Scan for the cell matching the given text and deliver its (X, Y) coordinate at center. 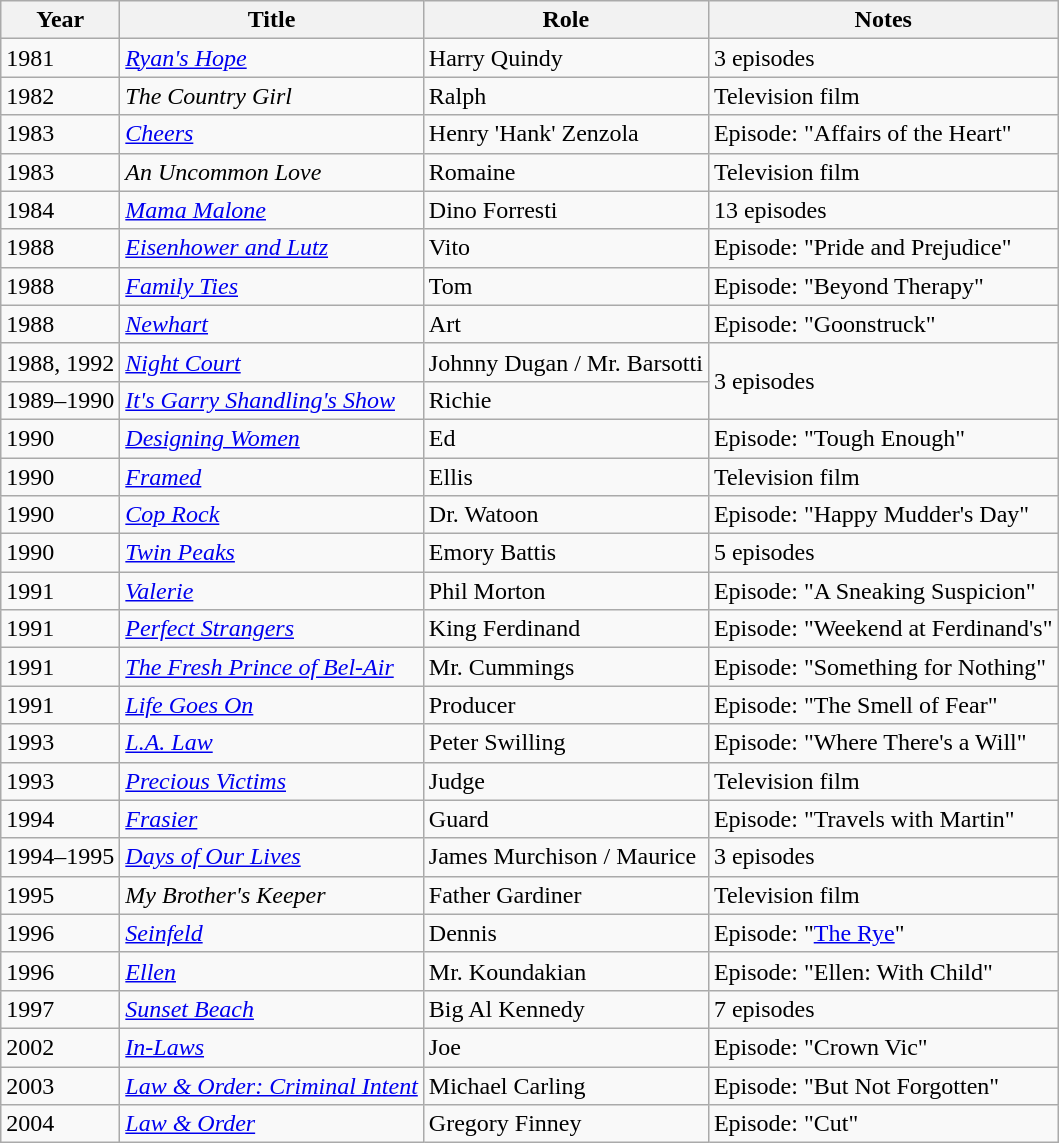
Episode: "The Rye" (883, 933)
Emory Battis (566, 553)
In-Laws (272, 1047)
Days of Our Lives (272, 857)
Dino Forresti (566, 210)
Mama Malone (272, 210)
2003 (60, 1085)
Ralph (566, 96)
Life Goes On (272, 705)
Ellis (566, 477)
Frasier (272, 819)
Phil Morton (566, 591)
1995 (60, 895)
Gregory Finney (566, 1124)
1994 (60, 819)
Valerie (272, 591)
Cheers (272, 134)
1997 (60, 1009)
Episode: "Crown Vic" (883, 1047)
My Brother's Keeper (272, 895)
Episode: "Travels with Martin" (883, 819)
Sunset Beach (272, 1009)
Ryan's Hope (272, 58)
The Country Girl (272, 96)
Harry Quindy (566, 58)
1982 (60, 96)
Henry 'Hank' Zenzola (566, 134)
Dennis (566, 933)
Eisenhower and Lutz (272, 248)
Seinfeld (272, 933)
Joe (566, 1047)
Newhart (272, 324)
L.A. Law (272, 743)
1981 (60, 58)
Episode: "A Sneaking Suspicion" (883, 591)
Romaine (566, 172)
Year (60, 20)
2002 (60, 1047)
Mr. Cummings (566, 667)
Producer (566, 705)
Johnny Dugan / Mr. Barsotti (566, 362)
Precious Victims (272, 781)
Dr. Watoon (566, 515)
Cop Rock (272, 515)
Big Al Kennedy (566, 1009)
Episode: "Affairs of the Heart" (883, 134)
Ed (566, 438)
1989–1990 (60, 400)
Notes (883, 20)
Judge (566, 781)
King Ferdinand (566, 629)
Episode: "The Smell of Fear" (883, 705)
Episode: "Something for Nothing" (883, 667)
1988, 1992 (60, 362)
Episode: "Tough Enough" (883, 438)
Perfect Strangers (272, 629)
Episode: "Happy Mudder's Day" (883, 515)
Designing Women (272, 438)
5 episodes (883, 553)
Twin Peaks (272, 553)
The Fresh Prince of Bel-Air (272, 667)
Episode: "Beyond Therapy" (883, 286)
Family Ties (272, 286)
Episode: "Weekend at Ferdinand's" (883, 629)
Ellen (272, 971)
An Uncommon Love (272, 172)
Art (566, 324)
2004 (60, 1124)
Guard (566, 819)
Law & Order (272, 1124)
Tom (566, 286)
Law & Order: Criminal Intent (272, 1085)
Peter Swilling (566, 743)
Episode: "Where There's a Will" (883, 743)
Night Court (272, 362)
Episode: "But Not Forgotten" (883, 1085)
Father Gardiner (566, 895)
Richie (566, 400)
James Murchison / Maurice (566, 857)
Michael Carling (566, 1085)
It's Garry Shandling's Show (272, 400)
13 episodes (883, 210)
Mr. Koundakian (566, 971)
Role (566, 20)
Title (272, 20)
Episode: "Pride and Prejudice" (883, 248)
7 episodes (883, 1009)
Episode: "Goonstruck" (883, 324)
Episode: "Ellen: With Child" (883, 971)
Vito (566, 248)
Episode: "Cut" (883, 1124)
1984 (60, 210)
1994–1995 (60, 857)
Framed (272, 477)
